Find where the given text appears and provide that cell's center as (x, y) coordinate. 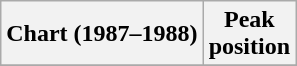
Chart (1987–1988) (102, 34)
Peakposition (249, 34)
